Identify which cell holds the provided text, then report its (x, y) central coordinate. 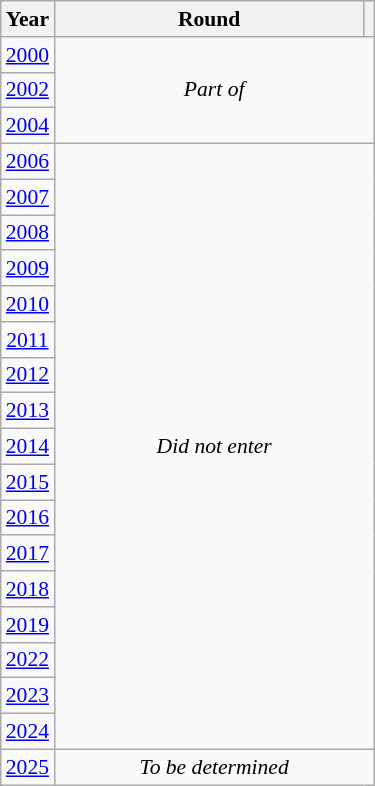
2004 (28, 126)
2015 (28, 482)
2016 (28, 518)
Did not enter (214, 447)
2014 (28, 447)
2019 (28, 625)
Part of (214, 90)
2022 (28, 660)
2006 (28, 162)
2010 (28, 304)
2011 (28, 340)
To be determined (214, 767)
2000 (28, 55)
2009 (28, 269)
2023 (28, 696)
2012 (28, 375)
Year (28, 19)
2024 (28, 732)
2017 (28, 554)
2025 (28, 767)
2007 (28, 197)
2002 (28, 90)
2008 (28, 233)
2013 (28, 411)
Round (209, 19)
2018 (28, 589)
